Scan for the cell matching the given text and deliver its (X, Y) coordinate at center. 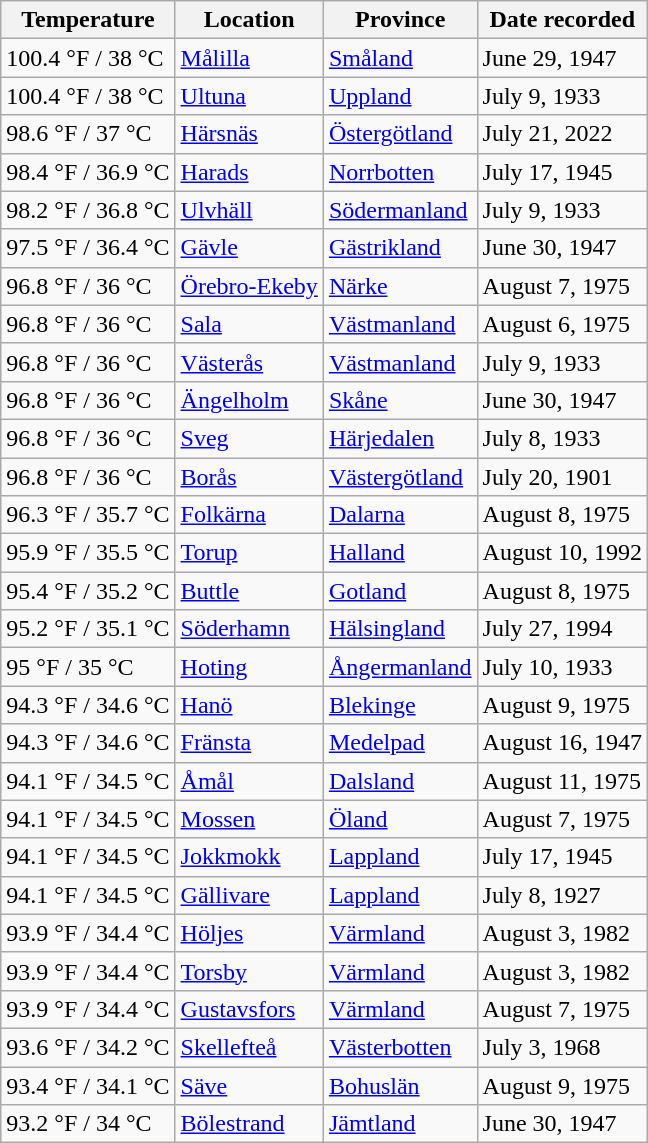
Halland (400, 553)
Västerbotten (400, 1047)
Folkärna (249, 515)
Ängelholm (249, 400)
Jämtland (400, 1124)
Närke (400, 286)
97.5 °F / 36.4 °C (88, 248)
Hälsingland (400, 629)
96.3 °F / 35.7 °C (88, 515)
Torsby (249, 971)
Västergötland (400, 477)
Bohuslän (400, 1085)
Sala (249, 324)
August 10, 1992 (562, 553)
95.4 °F / 35.2 °C (88, 591)
Södermanland (400, 210)
Hanö (249, 705)
Målilla (249, 58)
Mossen (249, 819)
Skellefteå (249, 1047)
Sveg (249, 438)
Säve (249, 1085)
August 6, 1975 (562, 324)
Gävle (249, 248)
Borås (249, 477)
Torup (249, 553)
Location (249, 20)
Gästrikland (400, 248)
98.4 °F / 36.9 °C (88, 172)
Ultuna (249, 96)
93.6 °F / 34.2 °C (88, 1047)
Västerås (249, 362)
July 21, 2022 (562, 134)
Buttle (249, 591)
98.6 °F / 37 °C (88, 134)
Härsnäs (249, 134)
Ångermanland (400, 667)
93.2 °F / 34 °C (88, 1124)
August 16, 1947 (562, 743)
95.9 °F / 35.5 °C (88, 553)
Härjedalen (400, 438)
98.2 °F / 36.8 °C (88, 210)
Höljes (249, 933)
Province (400, 20)
Norrbotten (400, 172)
Jokkmokk (249, 857)
93.4 °F / 34.1 °C (88, 1085)
July 8, 1927 (562, 895)
Ulvhäll (249, 210)
Hoting (249, 667)
July 10, 1933 (562, 667)
Harads (249, 172)
Blekinge (400, 705)
July 3, 1968 (562, 1047)
June 29, 1947 (562, 58)
Medelpad (400, 743)
Skåne (400, 400)
95 °F / 35 °C (88, 667)
Dalsland (400, 781)
Gustavsfors (249, 1009)
95.2 °F / 35.1 °C (88, 629)
Gällivare (249, 895)
Bölestrand (249, 1124)
July 27, 1994 (562, 629)
Gotland (400, 591)
Temperature (88, 20)
Date recorded (562, 20)
Uppland (400, 96)
August 11, 1975 (562, 781)
Dalarna (400, 515)
July 20, 1901 (562, 477)
Fränsta (249, 743)
Örebro-Ekeby (249, 286)
Småland (400, 58)
Söderhamn (249, 629)
Östergötland (400, 134)
Åmål (249, 781)
July 8, 1933 (562, 438)
Öland (400, 819)
